Capture the cell that displays the provided text and extract its [x, y] central coordinate. 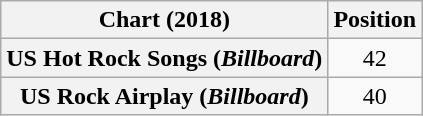
Chart (2018) [164, 20]
US Rock Airplay (Billboard) [164, 96]
40 [375, 96]
Position [375, 20]
US Hot Rock Songs (Billboard) [164, 58]
42 [375, 58]
